Scan for the cell matching the given text and deliver its (X, Y) coordinate at center. 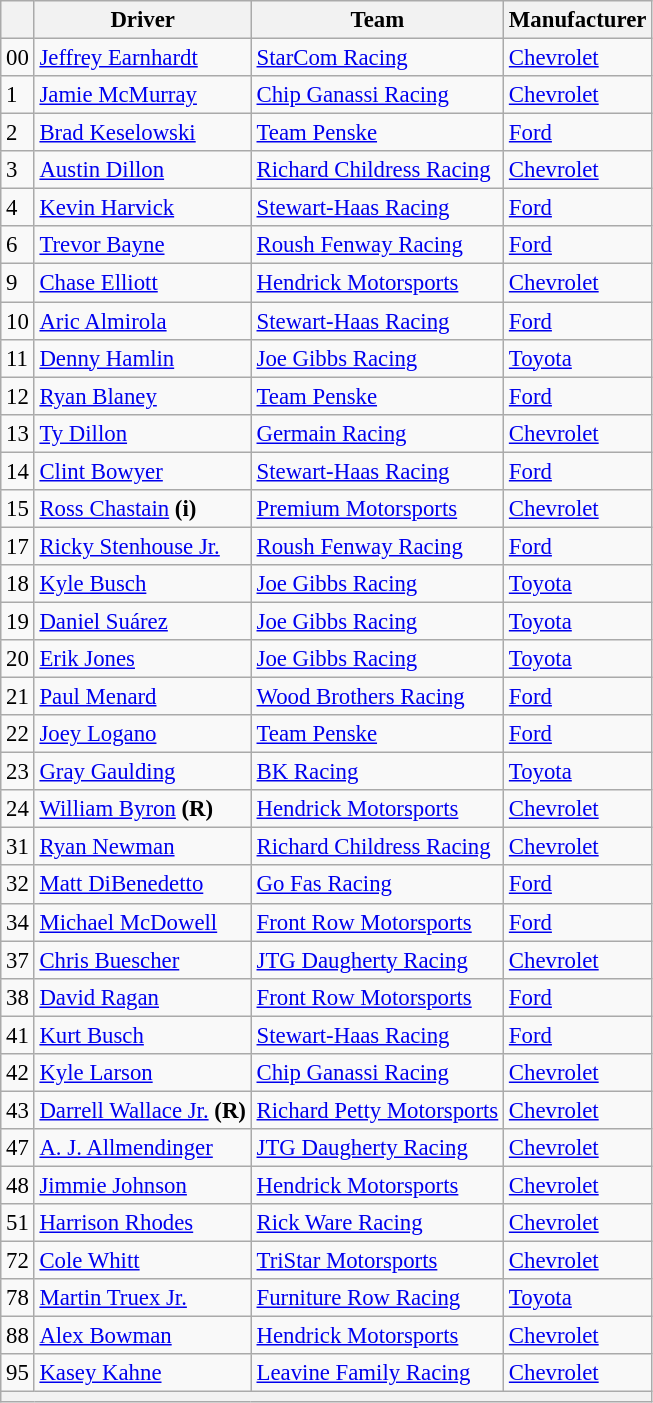
Kevin Harvick (142, 208)
20 (18, 659)
31 (18, 847)
17 (18, 546)
78 (18, 1298)
95 (18, 1373)
Kyle Busch (142, 584)
41 (18, 1035)
47 (18, 1148)
Michael McDowell (142, 922)
00 (18, 58)
3 (18, 170)
10 (18, 321)
12 (18, 396)
Germain Racing (377, 433)
24 (18, 809)
Aric Almirola (142, 321)
Brad Keselowski (142, 133)
Driver (142, 20)
21 (18, 697)
38 (18, 997)
19 (18, 621)
Kurt Busch (142, 1035)
Austin Dillon (142, 170)
Team (377, 20)
Joey Logano (142, 734)
Matt DiBenedetto (142, 885)
Daniel Suárez (142, 621)
Jimmie Johnson (142, 1185)
1 (18, 95)
Manufacturer (578, 20)
Harrison Rhodes (142, 1223)
Clint Bowyer (142, 471)
42 (18, 1073)
Kyle Larson (142, 1073)
88 (18, 1336)
Furniture Row Racing (377, 1298)
A. J. Allmendinger (142, 1148)
Premium Motorsports (377, 509)
Leavine Family Racing (377, 1373)
48 (18, 1185)
Alex Bowman (142, 1336)
TriStar Motorsports (377, 1261)
Go Fas Racing (377, 885)
Ricky Stenhouse Jr. (142, 546)
Erik Jones (142, 659)
14 (18, 471)
43 (18, 1110)
Gray Gaulding (142, 772)
Ross Chastain (i) (142, 509)
Wood Brothers Racing (377, 697)
Chris Buescher (142, 960)
Ty Dillon (142, 433)
Ryan Blaney (142, 396)
15 (18, 509)
Jamie McMurray (142, 95)
William Byron (R) (142, 809)
Kasey Kahne (142, 1373)
Paul Menard (142, 697)
6 (18, 245)
Denny Hamlin (142, 358)
BK Racing (377, 772)
51 (18, 1223)
Martin Truex Jr. (142, 1298)
37 (18, 960)
StarCom Racing (377, 58)
4 (18, 208)
72 (18, 1261)
34 (18, 922)
Chase Elliott (142, 283)
Jeffrey Earnhardt (142, 58)
Trevor Bayne (142, 245)
23 (18, 772)
2 (18, 133)
32 (18, 885)
22 (18, 734)
Richard Petty Motorsports (377, 1110)
11 (18, 358)
Darrell Wallace Jr. (R) (142, 1110)
9 (18, 283)
David Ragan (142, 997)
Rick Ware Racing (377, 1223)
18 (18, 584)
Ryan Newman (142, 847)
Cole Whitt (142, 1261)
13 (18, 433)
